Locate the cell with the specified text and output its [X, Y] center coordinate. 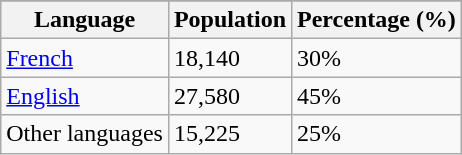
Percentage (%) [377, 20]
English [85, 96]
25% [377, 134]
Other languages [85, 134]
30% [377, 58]
45% [377, 96]
15,225 [230, 134]
Population [230, 20]
Language [85, 20]
French [85, 58]
18,140 [230, 58]
27,580 [230, 96]
